Provide the [x, y] coordinate of the cell's center where the given text is located.  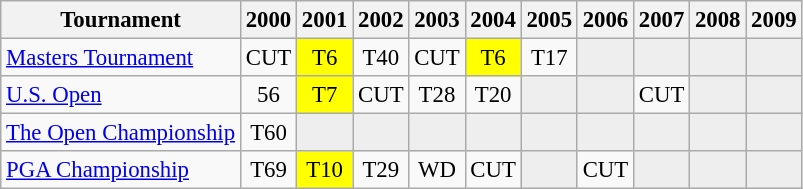
T28 [437, 95]
Tournament [121, 20]
2009 [774, 20]
2007 [661, 20]
T69 [268, 170]
T7 [325, 95]
PGA Championship [121, 170]
2003 [437, 20]
T60 [268, 133]
2002 [381, 20]
2001 [325, 20]
T40 [381, 58]
2005 [549, 20]
U.S. Open [121, 95]
T29 [381, 170]
2004 [493, 20]
2006 [605, 20]
WD [437, 170]
T20 [493, 95]
2008 [718, 20]
Masters Tournament [121, 58]
56 [268, 95]
The Open Championship [121, 133]
T17 [549, 58]
T10 [325, 170]
2000 [268, 20]
